Capture the cell that displays the provided text and extract its (x, y) central coordinate. 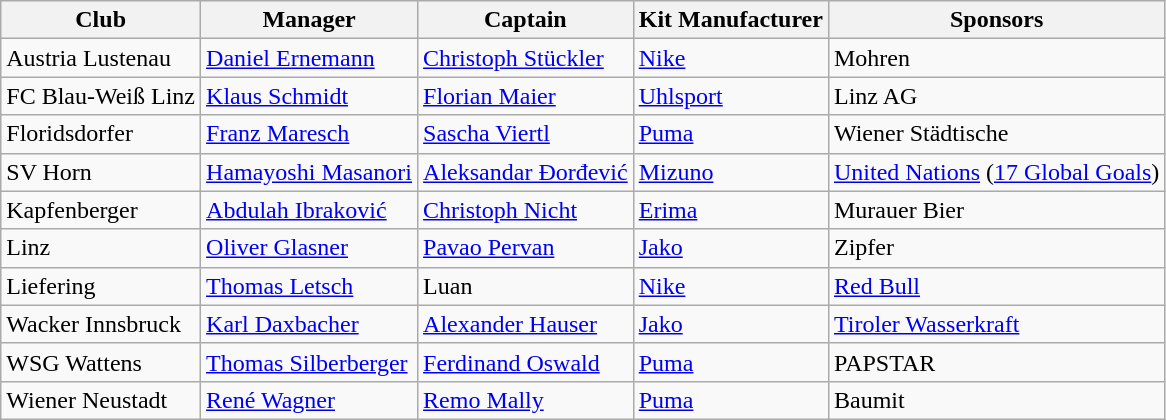
Thomas Letsch (310, 286)
Sponsors (996, 20)
Thomas Silberberger (310, 362)
Hamayoshi Masanori (310, 172)
Mohren (996, 58)
Sascha Viertl (526, 134)
Pavao Pervan (526, 248)
Baumit (996, 400)
Wiener Städtische (996, 134)
FC Blau-Weiß Linz (101, 96)
Wacker Innsbruck (101, 324)
Liefering (101, 286)
PAPSTAR (996, 362)
Franz Maresch (310, 134)
Tiroler Wasserkraft (996, 324)
SV Horn (101, 172)
Linz AG (996, 96)
Captain (526, 20)
Erima (730, 210)
Ferdinand Oswald (526, 362)
Abdulah Ibraković (310, 210)
Christoph Nicht (526, 210)
Austria Lustenau (101, 58)
Klaus Schmidt (310, 96)
Kit Manufacturer (730, 20)
Zipfer (996, 248)
Florian Maier (526, 96)
United Nations (17 Global Goals) (996, 172)
Alexander Hauser (526, 324)
Aleksandar Đorđević (526, 172)
Mizuno (730, 172)
Oliver Glasner (310, 248)
Club (101, 20)
Linz (101, 248)
Kapfenberger (101, 210)
Luan (526, 286)
Floridsdorfer (101, 134)
Remo Mally (526, 400)
Daniel Ernemann (310, 58)
Murauer Bier (996, 210)
Red Bull (996, 286)
Wiener Neustadt (101, 400)
WSG Wattens (101, 362)
Christoph Stückler (526, 58)
Karl Daxbacher (310, 324)
Manager (310, 20)
René Wagner (310, 400)
Uhlsport (730, 96)
